Identify which cell holds the provided text, then report its (x, y) central coordinate. 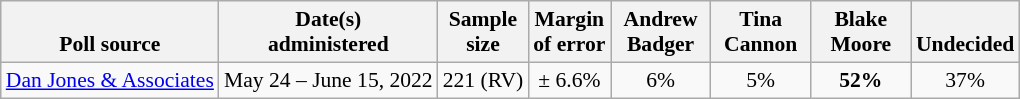
± 6.6% (569, 80)
AndrewBadger (660, 32)
6% (660, 80)
Samplesize (484, 32)
37% (965, 80)
Marginof error (569, 32)
Poll source (110, 32)
Date(s)administered (328, 32)
221 (RV) (484, 80)
5% (761, 80)
May 24 – June 15, 2022 (328, 80)
52% (861, 80)
BlakeMoore (861, 32)
Dan Jones & Associates (110, 80)
TinaCannon (761, 32)
Undecided (965, 32)
